Determine the (X, Y) coordinate at the center of the cell enclosing the given text.  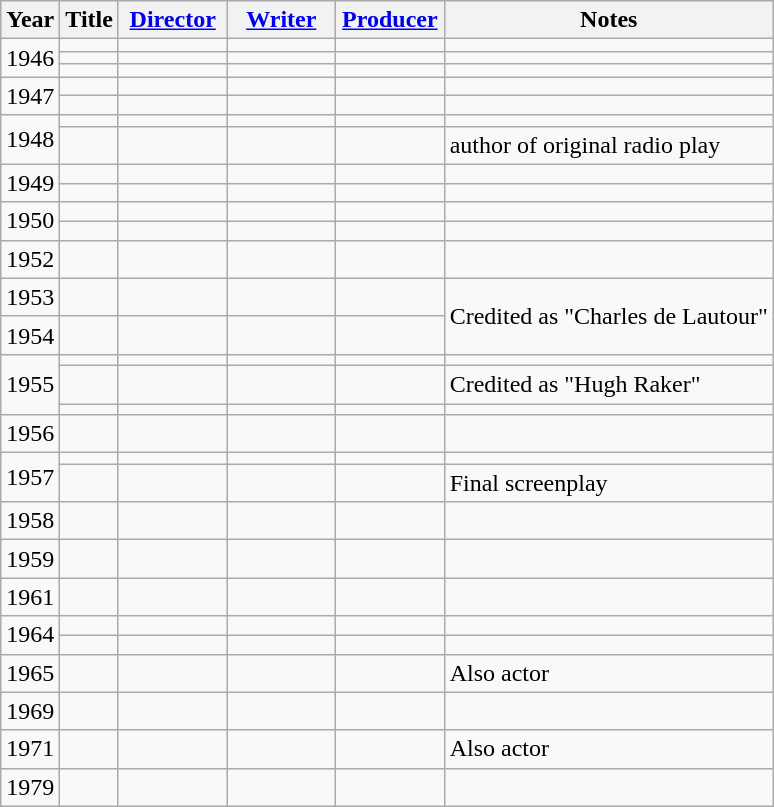
Credited as "Hugh Raker" (608, 384)
1956 (30, 434)
1953 (30, 297)
1961 (30, 597)
1958 (30, 521)
Writer (282, 20)
Notes (608, 20)
1959 (30, 559)
1964 (30, 635)
author of original radio play (608, 145)
1950 (30, 221)
1969 (30, 711)
1954 (30, 335)
1957 (30, 478)
Final screenplay (608, 483)
Year (30, 20)
Producer (390, 20)
Credited as "Charles de Lautour" (608, 316)
1971 (30, 749)
1979 (30, 787)
1947 (30, 96)
1949 (30, 183)
1946 (30, 58)
1948 (30, 140)
Director (172, 20)
1965 (30, 673)
Title (90, 20)
1952 (30, 259)
1955 (30, 384)
